From the cell containing the given text, extract its center point as (X, Y) coordinate. 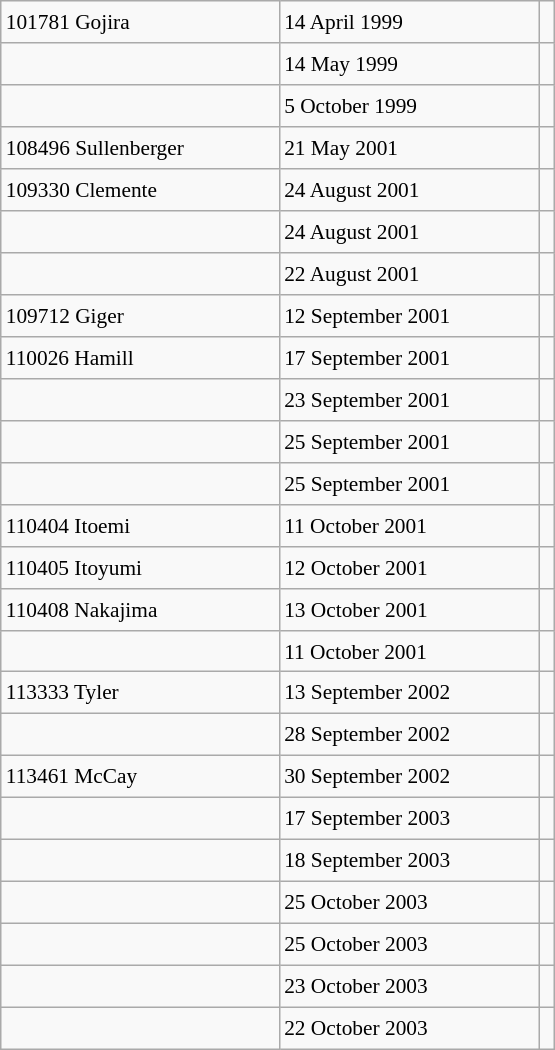
22 August 2001 (410, 274)
28 September 2002 (410, 735)
5 October 1999 (410, 106)
14 May 1999 (410, 64)
113333 Tyler (140, 693)
109330 Clemente (140, 190)
110026 Hamill (140, 358)
110408 Nakajima (140, 609)
17 September 2003 (410, 819)
23 October 2003 (410, 986)
13 October 2001 (410, 609)
101781 Gojira (140, 22)
14 April 1999 (410, 22)
22 October 2003 (410, 1028)
110405 Itoyumi (140, 567)
13 September 2002 (410, 693)
113461 McCay (140, 777)
110404 Itoemi (140, 525)
17 September 2001 (410, 358)
23 September 2001 (410, 399)
30 September 2002 (410, 777)
108496 Sullenberger (140, 148)
18 September 2003 (410, 861)
12 September 2001 (410, 316)
21 May 2001 (410, 148)
109712 Giger (140, 316)
12 October 2001 (410, 567)
